Locate the cell with the specified text and output its (x, y) center coordinate. 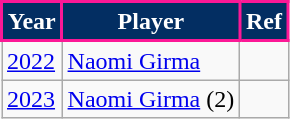
Naomi Girma (151, 60)
Naomi Girma (2) (151, 99)
Ref (264, 22)
Player (151, 22)
Year (32, 22)
2023 (32, 99)
2022 (32, 60)
